Locate the cell with the specified text and output its [X, Y] center coordinate. 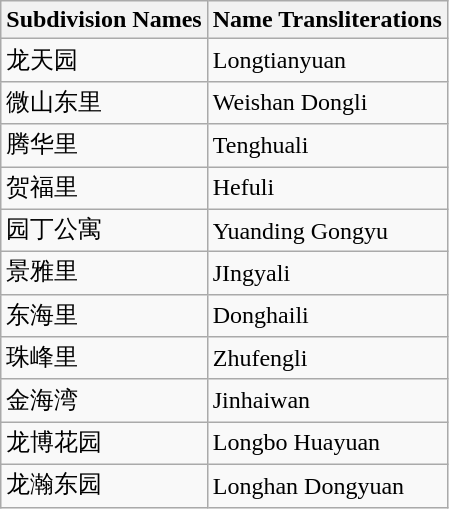
Donghaili [327, 316]
Subdivision Names [104, 20]
Longtianyuan [327, 60]
Longhan Dongyuan [327, 486]
腾华里 [104, 146]
微山东里 [104, 102]
Jinhaiwan [327, 400]
JIngyali [327, 274]
Name Transliterations [327, 20]
Hefuli [327, 188]
Tenghuali [327, 146]
龙博花园 [104, 444]
景雅里 [104, 274]
园丁公寓 [104, 230]
龙天园 [104, 60]
贺福里 [104, 188]
龙瀚东园 [104, 486]
Zhufengli [327, 358]
Longbo Huayuan [327, 444]
珠峰里 [104, 358]
Yuanding Gongyu [327, 230]
东海里 [104, 316]
Weishan Dongli [327, 102]
金海湾 [104, 400]
